Determine the (x, y) coordinate at the center of the cell enclosing the given text.  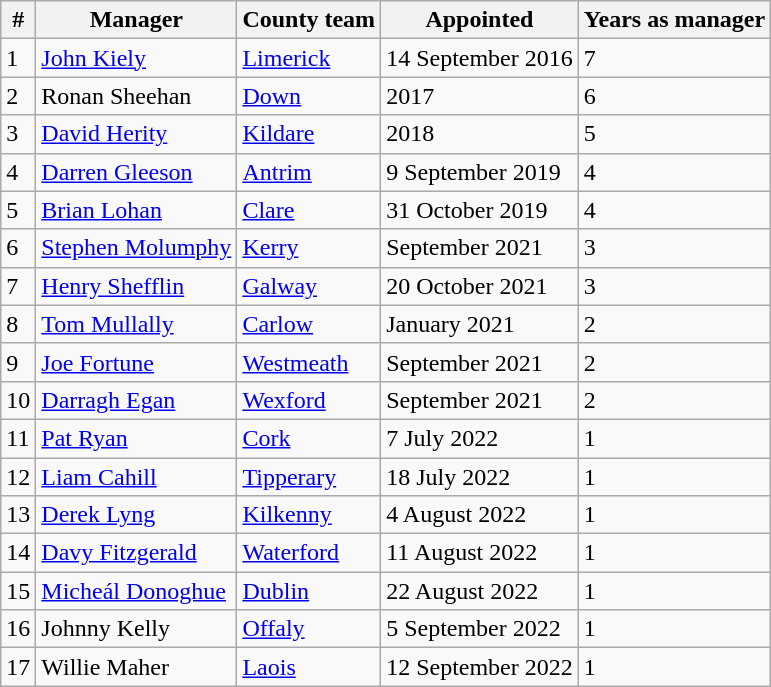
John Kiely (136, 58)
Clare (309, 210)
Darren Gleeson (136, 172)
Willie Maher (136, 667)
9 (18, 362)
Davy Fitzgerald (136, 553)
County team (309, 20)
David Herity (136, 134)
18 July 2022 (480, 477)
Kilkenny (309, 515)
13 (18, 515)
Wexford (309, 400)
31 October 2019 (480, 210)
5 September 2022 (480, 629)
Limerick (309, 58)
Ronan Sheehan (136, 96)
Darragh Egan (136, 400)
16 (18, 629)
Appointed (480, 20)
Derek Lyng (136, 515)
12 September 2022 (480, 667)
11 (18, 438)
Years as manager (674, 20)
Cork (309, 438)
Kildare (309, 134)
Kerry (309, 248)
7 July 2022 (480, 438)
Galway (309, 286)
11 August 2022 (480, 553)
22 August 2022 (480, 591)
Pat Ryan (136, 438)
12 (18, 477)
Micheál Donoghue (136, 591)
Joe Fortune (136, 362)
Westmeath (309, 362)
9 September 2019 (480, 172)
15 (18, 591)
Johnny Kelly (136, 629)
Antrim (309, 172)
4 August 2022 (480, 515)
17 (18, 667)
Laois (309, 667)
# (18, 20)
Down (309, 96)
Dublin (309, 591)
Waterford (309, 553)
20 October 2021 (480, 286)
14 (18, 553)
Liam Cahill (136, 477)
January 2021 (480, 324)
2018 (480, 134)
Henry Shefflin (136, 286)
Carlow (309, 324)
Tom Mullally (136, 324)
Tipperary (309, 477)
2017 (480, 96)
Offaly (309, 629)
Manager (136, 20)
14 September 2016 (480, 58)
8 (18, 324)
10 (18, 400)
Brian Lohan (136, 210)
Stephen Molumphy (136, 248)
